From the cell containing the given text, extract its center point as (X, Y) coordinate. 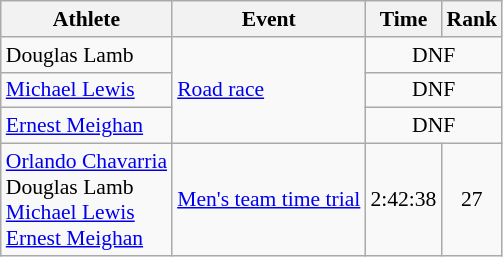
Event (268, 19)
27 (472, 200)
2:42:38 (403, 200)
Michael Lewis (86, 90)
Men's team time trial (268, 200)
Orlando ChavarriaDouglas LambMichael LewisErnest Meighan (86, 200)
Time (403, 19)
Rank (472, 19)
Douglas Lamb (86, 55)
Ernest Meighan (86, 126)
Athlete (86, 19)
Road race (268, 90)
